Pinpoint the cell where the given text exists, returning its (x, y) midpoint coordinate. 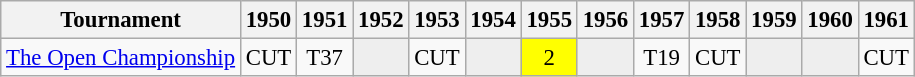
Tournament (121, 20)
The Open Championship (121, 58)
1955 (549, 20)
1952 (381, 20)
1957 (661, 20)
1954 (493, 20)
1950 (268, 20)
1958 (718, 20)
1956 (605, 20)
1951 (325, 20)
1961 (886, 20)
1953 (437, 20)
1960 (830, 20)
T19 (661, 58)
1959 (774, 20)
T37 (325, 58)
2 (549, 58)
